Provide the [x, y] coordinate of the cell's center where the given text is located.  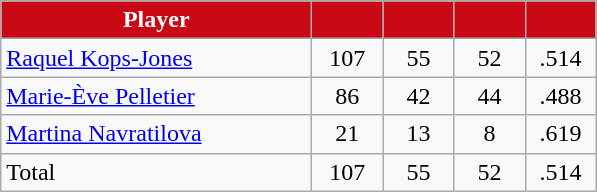
86 [348, 96]
8 [490, 134]
Raquel Kops-Jones [156, 58]
Total [156, 172]
21 [348, 134]
44 [490, 96]
Player [156, 20]
.488 [560, 96]
42 [418, 96]
.619 [560, 134]
13 [418, 134]
Martina Navratilova [156, 134]
Marie-Ève Pelletier [156, 96]
